From the cell containing the given text, extract its center point as (x, y) coordinate. 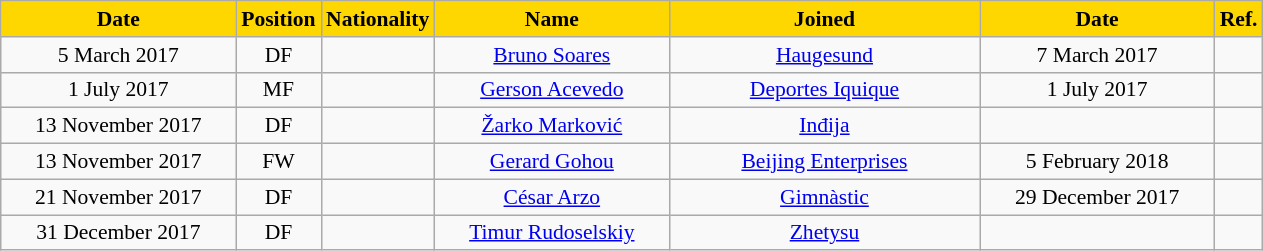
29 December 2017 (1098, 197)
Inđija (824, 126)
FW (278, 162)
Gerard Gohou (552, 162)
5 February 2018 (1098, 162)
7 March 2017 (1098, 55)
31 December 2017 (118, 233)
Beijing Enterprises (824, 162)
César Arzo (552, 197)
MF (278, 90)
21 November 2017 (118, 197)
Gerson Acevedo (552, 90)
5 March 2017 (118, 55)
Haugesund (824, 55)
Joined (824, 19)
Gimnàstic (824, 197)
Bruno Soares (552, 55)
Žarko Marković (552, 126)
Nationality (378, 19)
Ref. (1239, 19)
Deportes Iquique (824, 90)
Position (278, 19)
Zhetysu (824, 233)
Timur Rudoselskiy (552, 233)
Name (552, 19)
